Determine the (x, y) coordinate at the center of the cell enclosing the given text.  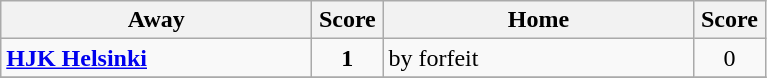
by forfeit (538, 58)
HJK Helsinki (156, 58)
1 (348, 58)
0 (730, 58)
Home (538, 20)
Away (156, 20)
